Determine the [X, Y] coordinate at the center of the cell enclosing the given text.  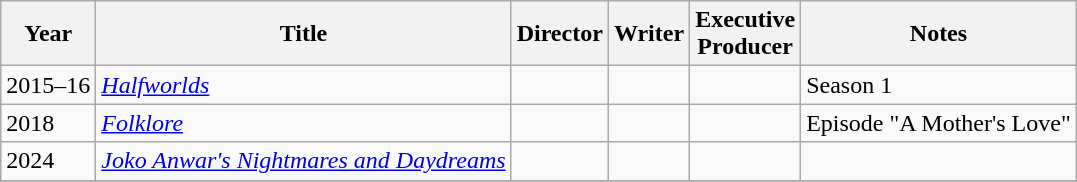
2015–16 [48, 85]
2024 [48, 161]
Writer [648, 34]
Title [304, 34]
2018 [48, 123]
ExecutiveProducer [746, 34]
Halfworlds [304, 85]
Year [48, 34]
Season 1 [939, 85]
Director [560, 34]
Joko Anwar's Nightmares and Daydreams [304, 161]
Notes [939, 34]
Folklore [304, 123]
Episode "A Mother's Love" [939, 123]
